Scan for the cell matching the given text and deliver its (X, Y) coordinate at center. 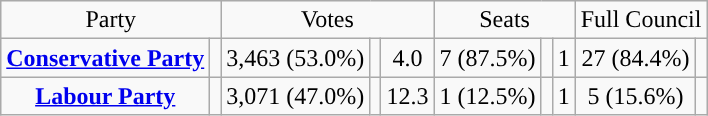
3,071 (47.0%) (296, 96)
5 (15.6%) (636, 96)
Conservative Party (106, 58)
Labour Party (106, 96)
1 (12.5%) (488, 96)
12.3 (408, 96)
Party (111, 20)
Seats (504, 20)
Full Council (641, 20)
27 (84.4%) (636, 58)
Votes (328, 20)
4.0 (408, 58)
3,463 (53.0%) (296, 58)
7 (87.5%) (488, 58)
